Search for the cell housing the specified text and yield its [x, y] center coordinate. 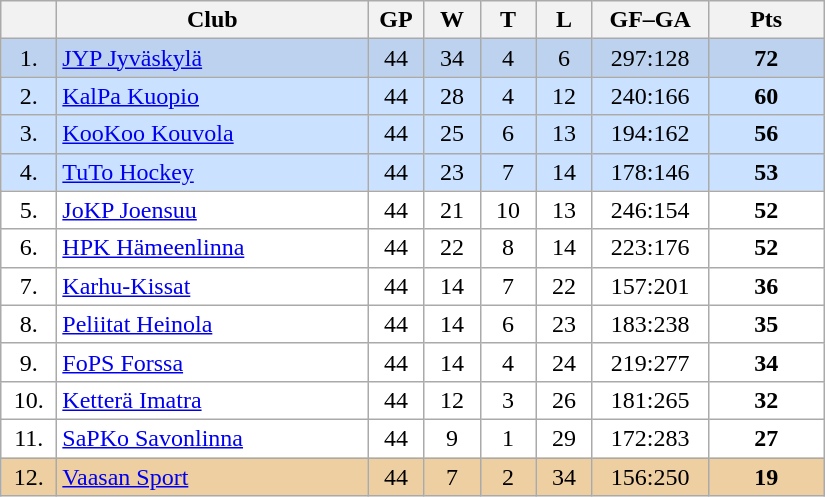
3 [508, 400]
11. [29, 438]
28 [452, 96]
5. [29, 210]
29 [564, 438]
9 [452, 438]
8. [29, 324]
60 [766, 96]
10 [508, 210]
KooKoo Kouvola [212, 134]
183:238 [650, 324]
JoKP Joensuu [212, 210]
2. [29, 96]
26 [564, 400]
12. [29, 477]
GP [396, 20]
7. [29, 286]
240:166 [650, 96]
W [452, 20]
56 [766, 134]
Pts [766, 20]
246:154 [650, 210]
JYP Jyväskylä [212, 58]
8 [508, 248]
25 [452, 134]
194:162 [650, 134]
Club [212, 20]
TuTo Hockey [212, 172]
178:146 [650, 172]
SaPKo Savonlinna [212, 438]
219:277 [650, 362]
3. [29, 134]
6. [29, 248]
Ketterä Imatra [212, 400]
24 [564, 362]
1 [508, 438]
HPK Hämeenlinna [212, 248]
53 [766, 172]
156:250 [650, 477]
KalPa Kuopio [212, 96]
172:283 [650, 438]
Karhu-Kissat [212, 286]
GF–GA [650, 20]
9. [29, 362]
19 [766, 477]
36 [766, 286]
2 [508, 477]
Peliitat Heinola [212, 324]
297:128 [650, 58]
T [508, 20]
157:201 [650, 286]
32 [766, 400]
FoPS Forssa [212, 362]
Vaasan Sport [212, 477]
181:265 [650, 400]
72 [766, 58]
1. [29, 58]
10. [29, 400]
35 [766, 324]
21 [452, 210]
L [564, 20]
223:176 [650, 248]
4. [29, 172]
27 [766, 438]
